Determine the [x, y] coordinate at the center of the cell enclosing the given text.  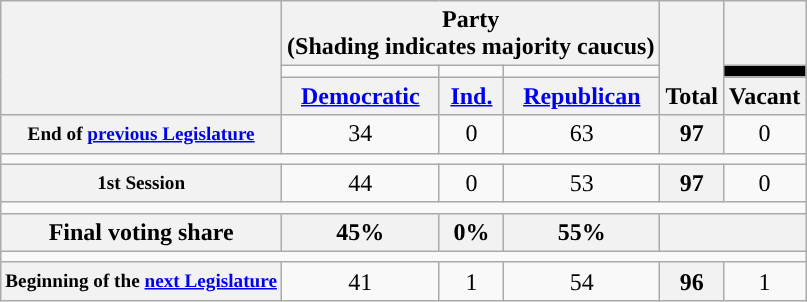
Party (Shading indicates majority caucus) [471, 34]
Total [692, 58]
63 [582, 134]
53 [582, 183]
55% [582, 232]
Final voting share [142, 232]
Ind. [472, 96]
41 [361, 281]
96 [692, 281]
0% [472, 232]
Democratic [361, 96]
Vacant [764, 96]
Republican [582, 96]
54 [582, 281]
34 [361, 134]
End of previous Legislature [142, 134]
1st Session [142, 183]
45% [361, 232]
44 [361, 183]
Beginning of the next Legislature [142, 281]
